Return (x, y) of the center of cell containing provided text 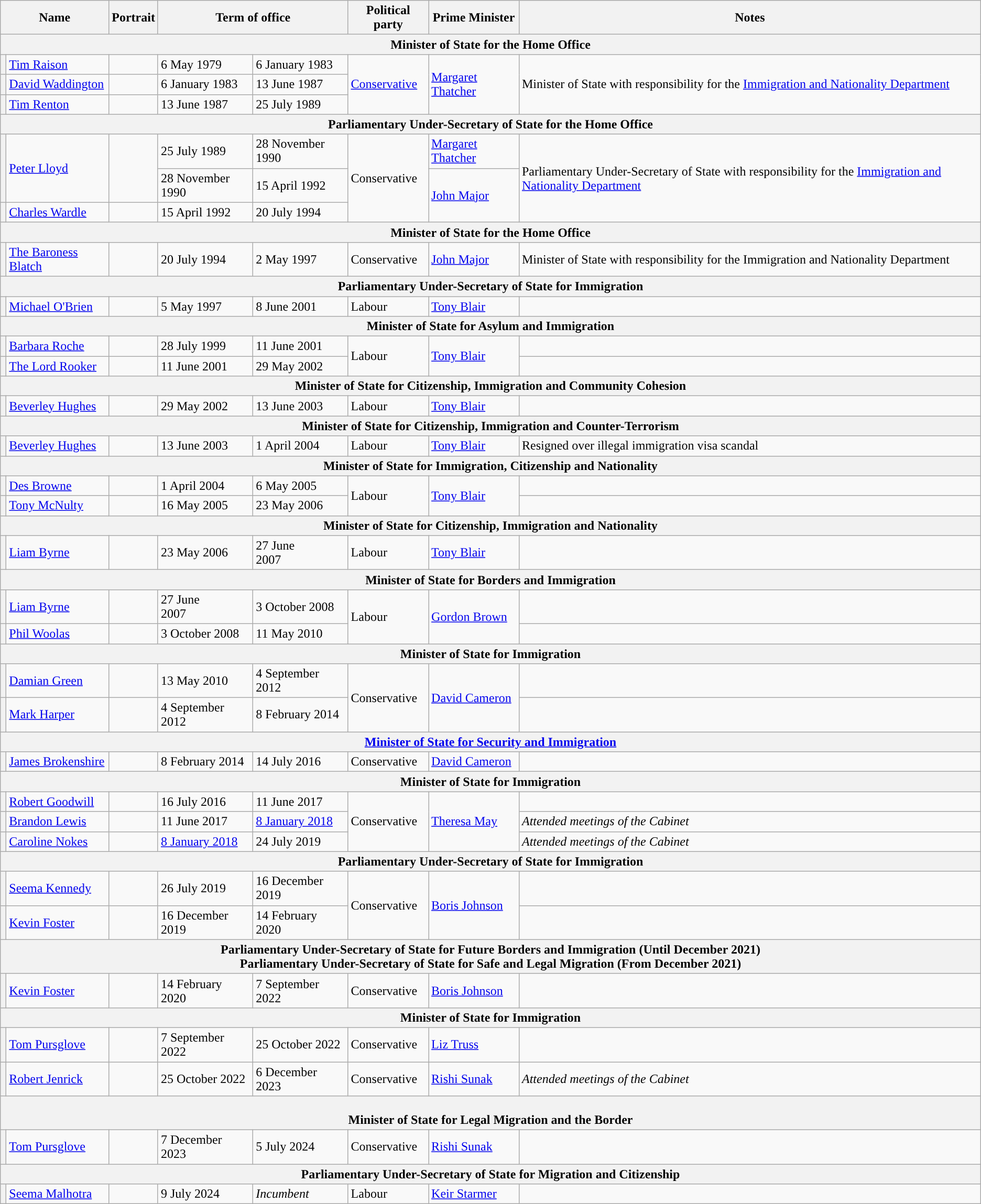
Term of office (253, 18)
Liz Truss (474, 1045)
Incumbent (301, 1194)
Minister of State for Asylum and Immigration (490, 326)
11 May 2010 (301, 633)
The Lord Rooker (58, 366)
Minister of State for Citizenship, Immigration and Community Cohesion (490, 386)
Gordon Brown (474, 616)
Tim Raison (58, 64)
Damian Green (58, 681)
5 July 2024 (301, 1147)
Minister of State for Citizenship, Immigration and Nationality (490, 526)
2 May 1997 (301, 259)
Resigned over illegal immigration visa scandal (749, 446)
Tony McNulty (58, 506)
Seema Malhotra (58, 1194)
Mark Harper (58, 715)
Peter Lloyd (58, 168)
James Brokenshire (58, 762)
Michael O'Brien (58, 307)
Des Browne (58, 486)
5 May 1997 (205, 307)
Caroline Nokes (58, 841)
Barbara Roche (58, 346)
Charles Wardle (58, 212)
Minister of State for Immigration, Citizenship and Nationality (490, 466)
13 May 2010 (205, 681)
The Baroness Blatch (58, 259)
Tim Renton (58, 104)
Notes (749, 18)
16 July 2016 (205, 802)
Brandon Lewis (58, 822)
Minister of State for Security and Immigration (490, 742)
Portrait (134, 18)
6 December 2023 (301, 1078)
24 July 2019 (301, 841)
Name (54, 18)
Seema Kennedy (58, 889)
6 May 1979 (205, 64)
Parliamentary Under-Secretary of State for the Home Office (490, 124)
Robert Goodwill (58, 802)
Prime Minister (474, 18)
Minister of State for Legal Migration and the Border (490, 1113)
14 July 2016 (301, 762)
David Waddington (58, 84)
9 July 2024 (205, 1194)
8 June 2001 (301, 307)
Keir Starmer (474, 1194)
Theresa May (474, 822)
28 July 1999 (205, 346)
Phil Woolas (58, 633)
26 July 2019 (205, 889)
16 May 2005 (205, 506)
Parliamentary Under-Secretary of State for Migration and Citizenship (490, 1174)
Parliamentary Under-Secretary of State with responsibility for the Immigration and Nationality Department (749, 178)
Robert Jenrick (58, 1078)
7 December 2023 (205, 1147)
Political party (388, 18)
6 May 2005 (301, 486)
Minister of State for Citizenship, Immigration and Counter-Terrorism (490, 426)
Minister of State for Borders and Immigration (490, 579)
